Search for the cell housing the specified text and yield its [X, Y] center coordinate. 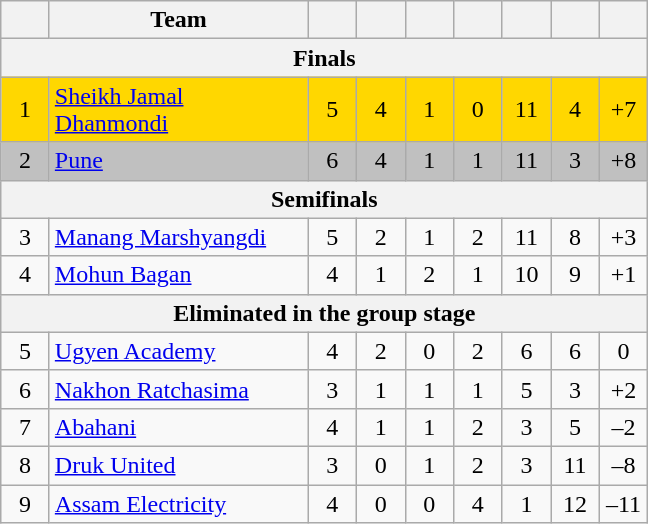
–11 [624, 503]
Manang Marshyangdi [178, 237]
+8 [624, 161]
10 [526, 275]
Sheikh Jamal Dhanmondi [178, 110]
7 [26, 427]
–8 [624, 465]
+3 [624, 237]
+1 [624, 275]
+2 [624, 389]
Druk United [178, 465]
Ugyen Academy [178, 351]
Pune [178, 161]
Eliminated in the group stage [324, 313]
+7 [624, 110]
Finals [324, 58]
12 [576, 503]
–2 [624, 427]
Abahani [178, 427]
Nakhon Ratchasima [178, 389]
Assam Electricity [178, 503]
Team [178, 20]
Semifinals [324, 199]
Mohun Bagan [178, 275]
